Scan for the cell matching the given text and deliver its (X, Y) coordinate at center. 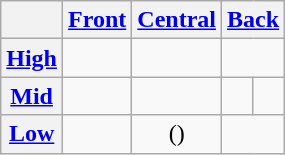
High (32, 58)
Central (177, 20)
Front (98, 20)
() (177, 134)
Low (32, 134)
Back (254, 20)
Mid (32, 96)
